Extract the [x, y] coordinate from the center of the cell holding the provided text.  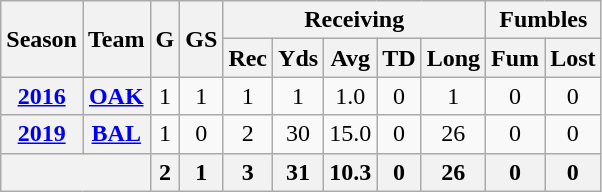
1.0 [350, 96]
Lost [573, 58]
31 [298, 172]
10.3 [350, 172]
BAL [116, 134]
Fumbles [544, 20]
Receiving [354, 20]
Rec [248, 58]
Season [42, 39]
30 [298, 134]
Long [453, 58]
3 [248, 172]
TD [399, 58]
GS [202, 39]
Yds [298, 58]
15.0 [350, 134]
2019 [42, 134]
G [165, 39]
OAK [116, 96]
Team [116, 39]
Fum [516, 58]
Avg [350, 58]
2016 [42, 96]
